Determine the (x, y) coordinate at the center of the cell enclosing the given text.  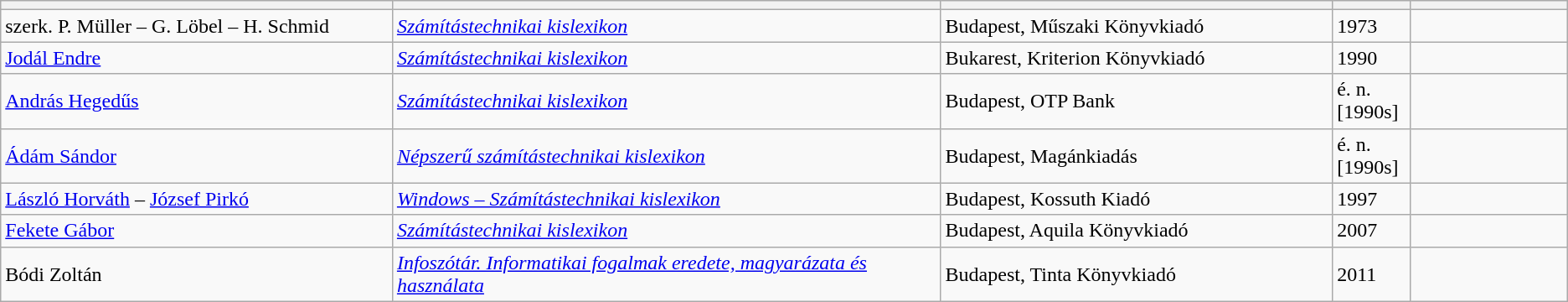
Bukarest, Kriterion Könyvkiadó (1137, 58)
2007 (1372, 231)
Népszerű számítástechnikai kislexikon (667, 156)
Bódi Zoltán (197, 273)
Infoszótár. Informatikai fogalmak eredete, magyarázata és használata (667, 273)
Budapest, OTP Bank (1137, 101)
Ádám Sándor (197, 156)
Jodál Endre (197, 58)
1997 (1372, 199)
Budapest, Aquila Könyvkiadó (1137, 231)
Windows – Számítástechnikai kislexikon (667, 199)
László Horváth – József Pirkó (197, 199)
Budapest, Tinta Könyvkiadó (1137, 273)
1990 (1372, 58)
Budapest, Magánkiadás (1137, 156)
2011 (1372, 273)
Fekete Gábor (197, 231)
Budapest, Kossuth Kiadó (1137, 199)
szerk. P. Müller – G. Löbel – H. Schmid (197, 26)
András Hegedűs (197, 101)
1973 (1372, 26)
Budapest, Műszaki Könyvkiadó (1137, 26)
